Identify which cell holds the provided text, then report its [x, y] central coordinate. 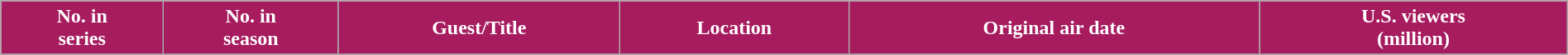
Location [734, 28]
Guest/Title [480, 28]
No. inseries [83, 28]
No. inseason [251, 28]
Original air date [1054, 28]
U.S. viewers(million) [1414, 28]
